Search for the cell housing the specified text and yield its (x, y) center coordinate. 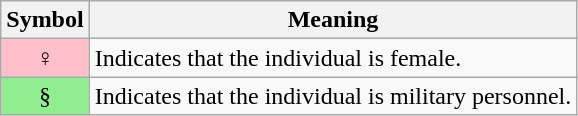
Indicates that the individual is military personnel. (333, 96)
♀ (45, 58)
§ (45, 96)
Meaning (333, 20)
Symbol (45, 20)
Indicates that the individual is female. (333, 58)
